Search for the cell housing the specified text and yield its (x, y) center coordinate. 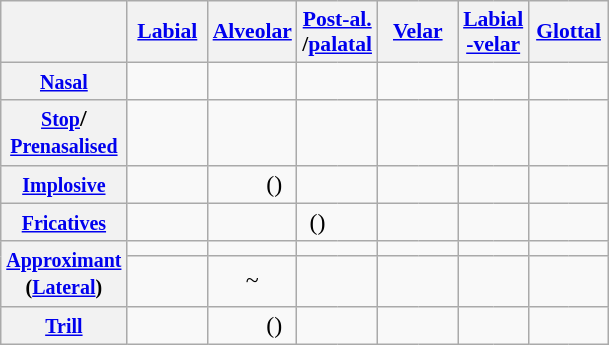
Glottal (568, 32)
Alveolar (252, 32)
Implosive (64, 184)
Post-al./palatal (338, 32)
Nasal (64, 81)
Velar (418, 32)
~ (252, 281)
Labial (168, 32)
Trill (64, 325)
Labial-velar (493, 32)
Approximant(Lateral) (64, 274)
Stop/Prenasalised (64, 132)
Fricatives (64, 222)
